Search for the cell housing the specified text and yield its [X, Y] center coordinate. 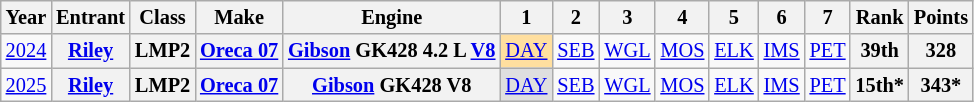
7 [828, 17]
15th* [879, 85]
2025 [26, 85]
Rank [879, 17]
Year [26, 17]
328 [941, 51]
Class [162, 17]
3 [627, 17]
4 [682, 17]
39th [879, 51]
Entrant [90, 17]
Make [239, 17]
6 [782, 17]
Points [941, 17]
Engine [392, 17]
5 [734, 17]
343* [941, 85]
Gibson GK428 4.2 L V8 [392, 51]
1 [526, 17]
2 [576, 17]
2024 [26, 51]
Gibson GK428 V8 [392, 85]
